Identify which cell holds the provided text, then report its (X, Y) central coordinate. 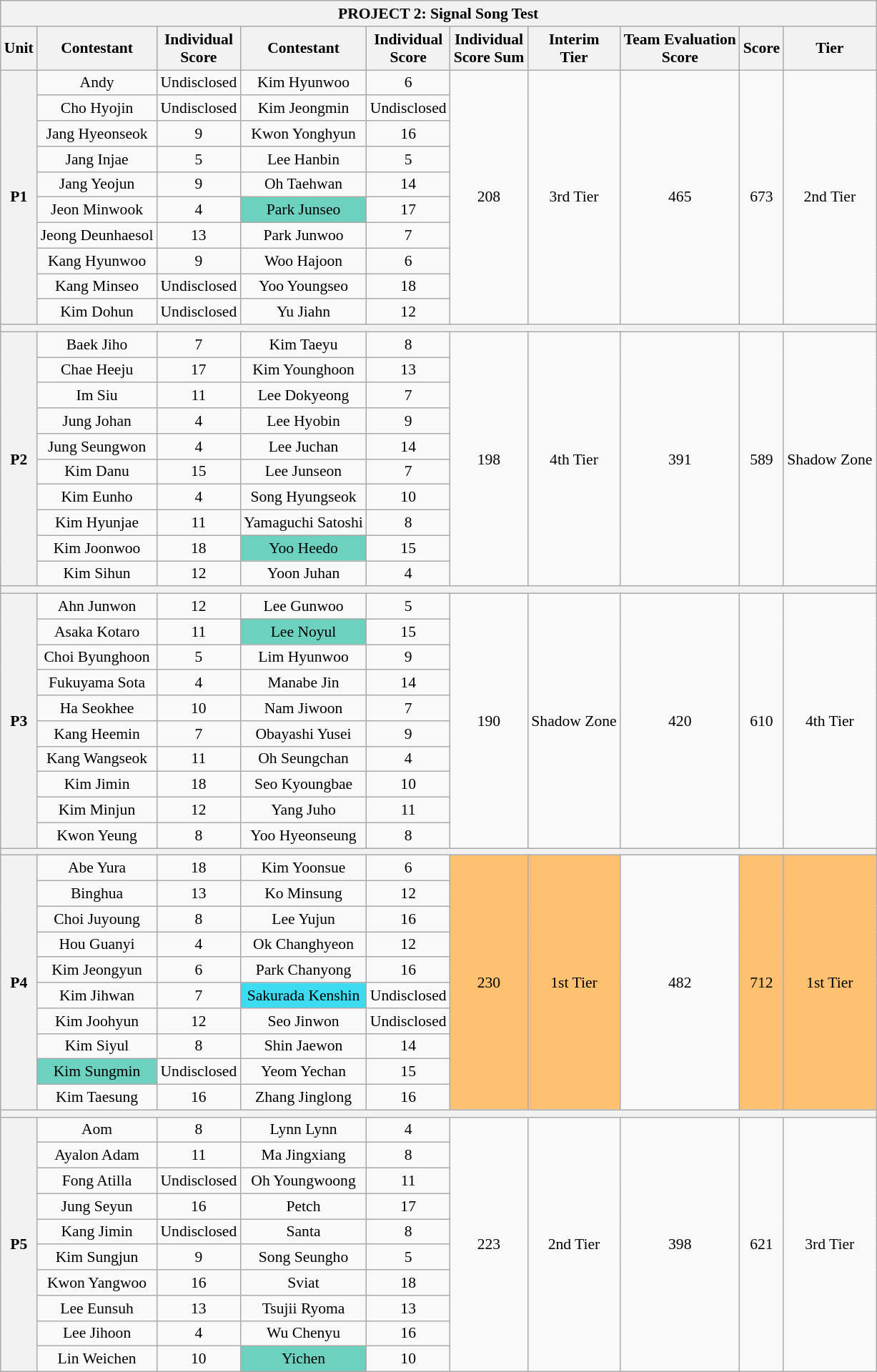
Oh Youngwoong (303, 1181)
Lee Gunwoo (303, 607)
Jung Seungwon (97, 447)
IndividualScore Sum (489, 49)
Yoon Juhan (303, 574)
Oh Seungchan (303, 759)
Obayashi Yusei (303, 734)
Sakurada Kenshin (303, 995)
Ha Seokhee (97, 708)
Choi Byunghoon (97, 657)
190 (489, 721)
Yeom Yechan (303, 1072)
Yichen (303, 1359)
Wu Chenyu (303, 1333)
Yoo Hyeonseung (303, 835)
610 (762, 721)
Lee Eunsuh (97, 1308)
Aom (97, 1130)
Kim Taeyu (303, 344)
589 (762, 459)
712 (762, 983)
Lee Yujun (303, 919)
Jung Johan (97, 421)
Score (762, 49)
Andy (97, 83)
673 (762, 197)
Yamaguchi Satoshi (303, 523)
Kang Minseo (97, 287)
Ko Minsung (303, 894)
Woo Hajoon (303, 261)
Ahn Junwon (97, 607)
223 (489, 1244)
Jung Seyun (97, 1206)
Kim Yoonsue (303, 868)
InterimTier (573, 49)
Kang Wangseok (97, 759)
Shin Jaewon (303, 1046)
Fukuyama Sota (97, 683)
Lee Noyul (303, 632)
Kim Younghoon (303, 370)
Kim Sihun (97, 574)
Park Chanyong (303, 970)
Kim Hyunwoo (303, 83)
Lee Jihoon (97, 1333)
PROJECT 2: Signal Song Test (439, 14)
Manabe Jin (303, 683)
Santa (303, 1232)
Abe Yura (97, 868)
Lin Weichen (97, 1359)
Kang Heemin (97, 734)
Oh Taehwan (303, 184)
Kang Jimin (97, 1232)
230 (489, 983)
Kwon Yeung (97, 835)
198 (489, 459)
Jang Injae (97, 159)
Kim Sungmin (97, 1072)
Lee Juchan (303, 447)
Unit (19, 49)
Yu Jiahn (303, 312)
465 (680, 197)
Asaka Kotaro (97, 632)
Team EvaluationScore (680, 49)
P4 (19, 983)
Kim Sungjun (97, 1258)
Binghua (97, 894)
P2 (19, 459)
Kim Jimin (97, 785)
Chae Heeju (97, 370)
Song Hyungseok (303, 497)
Lee Hyobin (303, 421)
Seo Jinwon (303, 1021)
Kim Joohyun (97, 1021)
Im Siu (97, 396)
Kwon Yangwoo (97, 1283)
P5 (19, 1244)
482 (680, 983)
Jang Hyeonseok (97, 134)
Yang Juho (303, 810)
Kim Jeongmin (303, 109)
Kim Jeongyun (97, 970)
Song Seungho (303, 1258)
Park Junwoo (303, 236)
Kim Minjun (97, 810)
Lee Dokyeong (303, 396)
Jeong Deunhaesol (97, 236)
Ma Jingxiang (303, 1155)
Yoo Youngseo (303, 287)
Tsujii Ryoma (303, 1308)
P3 (19, 721)
Yoo Heedo (303, 548)
Cho Hyojin (97, 109)
Ok Changhyeon (303, 945)
Park Junseo (303, 210)
Jang Yeojun (97, 184)
Kim Joonwoo (97, 548)
Lee Junseon (303, 472)
P1 (19, 197)
Kim Jihwan (97, 995)
Lee Hanbin (303, 159)
420 (680, 721)
Lim Hyunwoo (303, 657)
Jeon Minwook (97, 210)
Kim Hyunjae (97, 523)
391 (680, 459)
621 (762, 1244)
Baek Jiho (97, 344)
Zhang Jinglong (303, 1098)
Kim Siyul (97, 1046)
Kim Dohun (97, 312)
Sviat (303, 1283)
Kang Hyunwoo (97, 261)
Tier (829, 49)
Nam Jiwoon (303, 708)
Kim Eunho (97, 497)
208 (489, 197)
Seo Kyoungbae (303, 785)
Ayalon Adam (97, 1155)
Kim Taesung (97, 1098)
Kim Danu (97, 472)
398 (680, 1244)
Petch (303, 1206)
Hou Guanyi (97, 945)
Kwon Yonghyun (303, 134)
Choi Juyoung (97, 919)
Fong Atilla (97, 1181)
Lynn Lynn (303, 1130)
